Provide the [x, y] coordinate of the cell's center where the given text is located.  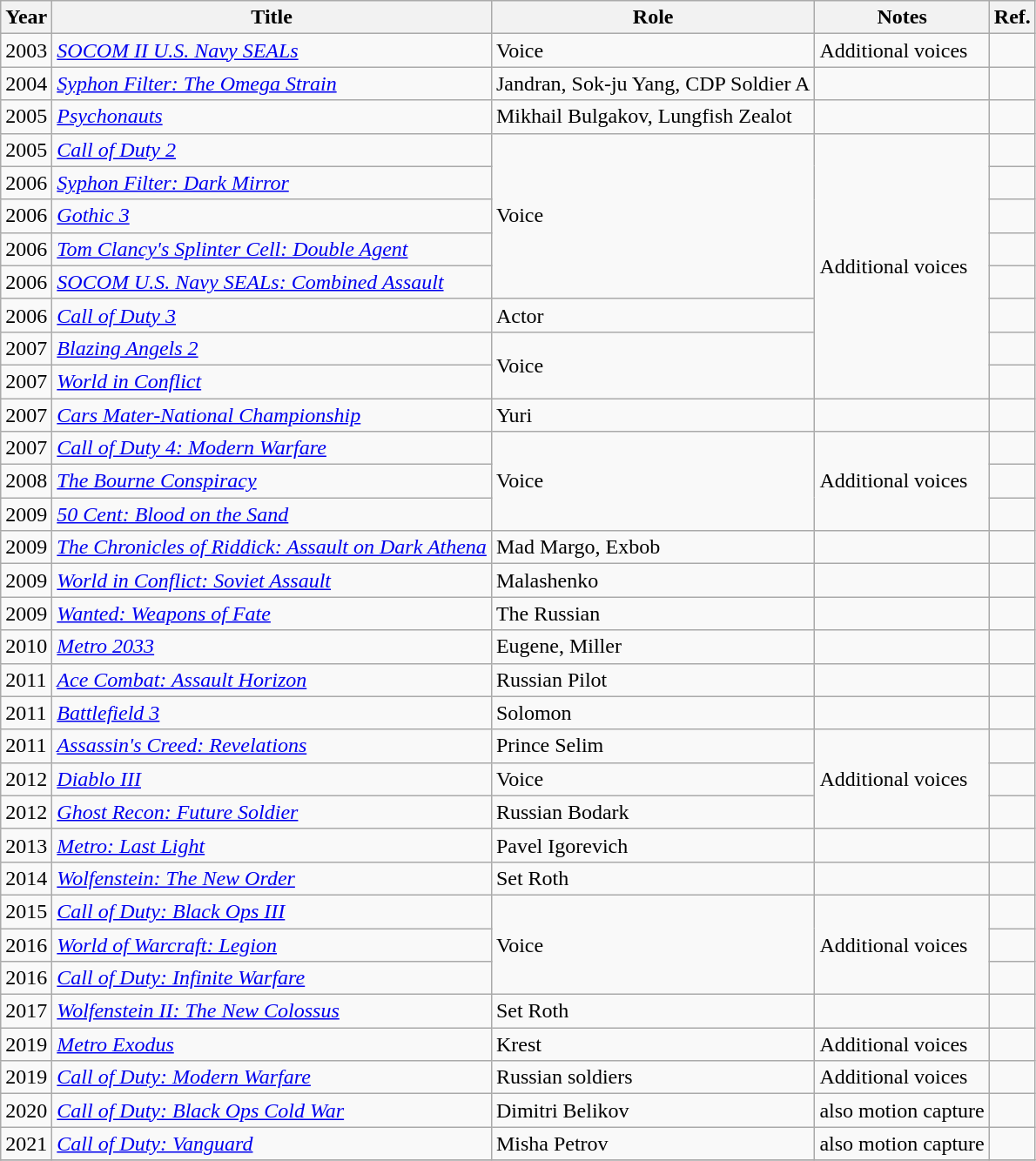
Call of Duty 3 [272, 315]
Jandran, Sok-ju Yang, CDP Soldier A [653, 84]
2020 [26, 1111]
Misha Petrov [653, 1144]
Tom Clancy's Splinter Cell: Double Agent [272, 249]
Krest [653, 1044]
2004 [26, 84]
World in Conflict: Soviet Assault [272, 580]
Battlefield 3 [272, 713]
Metro: Last Light [272, 845]
2013 [26, 845]
Syphon Filter: The Omega Strain [272, 84]
Metro 2033 [272, 647]
Wolfenstein II: The New Colossus [272, 1011]
Title [272, 17]
Call of Duty: Vanguard [272, 1144]
Call of Duty 4: Modern Warfare [272, 448]
Psychonauts [272, 117]
Actor [653, 315]
Eugene, Miller [653, 647]
Metro Exodus [272, 1044]
Prince Selim [653, 746]
Role [653, 17]
SOCOM II U.S. Navy SEALs [272, 50]
Solomon [653, 713]
2003 [26, 50]
World of Warcraft: Legion [272, 944]
Call of Duty 2 [272, 150]
Gothic 3 [272, 216]
Yuri [653, 415]
The Chronicles of Riddick: Assault on Dark Athena [272, 547]
Mikhail Bulgakov, Lungfish Zealot [653, 117]
Notes [902, 17]
Cars Mater-National Championship [272, 415]
Malashenko [653, 580]
Dimitri Belikov [653, 1111]
2015 [26, 911]
SOCOM U.S. Navy SEALs: Combined Assault [272, 282]
2008 [26, 481]
Ref. [1012, 17]
The Russian [653, 614]
Assassin's Creed: Revelations [272, 746]
Ghost Recon: Future Soldier [272, 812]
Russian soldiers [653, 1077]
Call of Duty: Infinite Warfare [272, 978]
Call of Duty: Modern Warfare [272, 1077]
2014 [26, 878]
Syphon Filter: Dark Mirror [272, 183]
World in Conflict [272, 381]
Wolfenstein: The New Order [272, 878]
2017 [26, 1011]
Wanted: Weapons of Fate [272, 614]
Diablo III [272, 779]
Call of Duty: Black Ops Cold War [272, 1111]
Year [26, 17]
2021 [26, 1144]
Blazing Angels 2 [272, 348]
Mad Margo, Exbob [653, 547]
Pavel Igorevich [653, 845]
50 Cent: Blood on the Sand [272, 514]
Russian Pilot [653, 680]
Ace Combat: Assault Horizon [272, 680]
The Bourne Conspiracy [272, 481]
Russian Bodark [653, 812]
2010 [26, 647]
Call of Duty: Black Ops III [272, 911]
